Pinpoint the cell where the given text exists, returning its (x, y) midpoint coordinate. 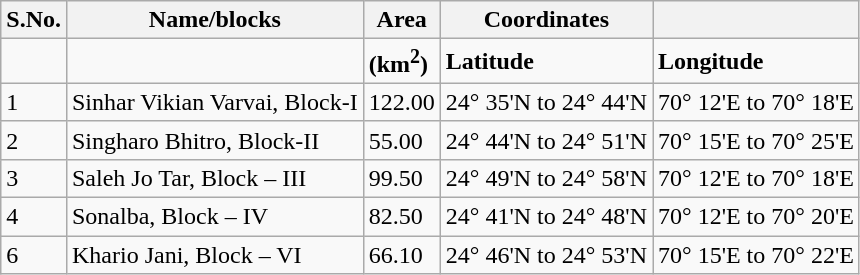
S.No. (34, 20)
3 (34, 178)
70° 15'E to 70° 22'E (756, 255)
66.10 (402, 255)
70° 15'E to 70° 25'E (756, 140)
Saleh Jo Tar, Block – III (214, 178)
24° 49'N to 24° 58'N (546, 178)
24° 41'N to 24° 48'N (546, 217)
4 (34, 217)
Khario Jani, Block – VI (214, 255)
122.00 (402, 102)
Name/blocks (214, 20)
24° 35'N to 24° 44'N (546, 102)
24° 46'N to 24° 53'N (546, 255)
99.50 (402, 178)
Sinhar Vikian Varvai, Block-I (214, 102)
55.00 (402, 140)
Longitude (756, 62)
2 (34, 140)
Coordinates (546, 20)
Latitude (546, 62)
70° 12'E to 70° 20'E (756, 217)
Singharo Bhitro, Block-II (214, 140)
6 (34, 255)
24° 44'N to 24° 51'N (546, 140)
1 (34, 102)
82.50 (402, 217)
Sonalba, Block – IV (214, 217)
Area (402, 20)
(km2) (402, 62)
